Detect which cell encompasses the target text, then output its [X, Y] center coordinate. 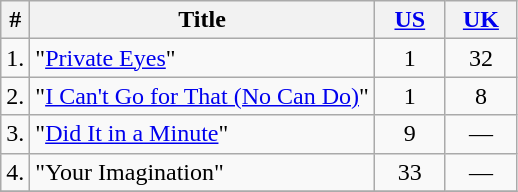
8 [480, 96]
"Did It in a Minute" [202, 134]
3. [16, 134]
Title [202, 20]
4. [16, 172]
32 [480, 58]
UK [480, 20]
2. [16, 96]
"Your Imagination" [202, 172]
9 [410, 134]
"Private Eyes" [202, 58]
"I Can't Go for That (No Can Do)" [202, 96]
1. [16, 58]
33 [410, 172]
US [410, 20]
# [16, 20]
